Extract the [X, Y] coordinate from the center of the cell holding the provided text.  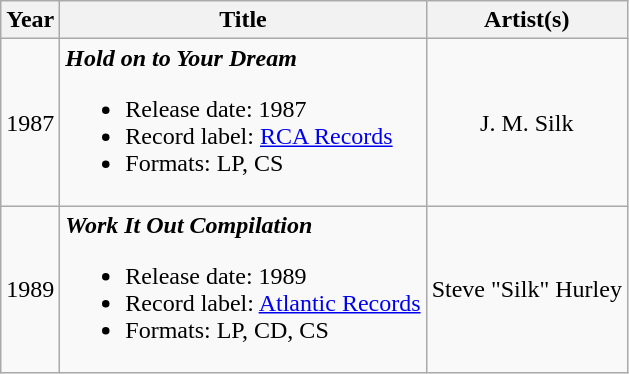
1987 [30, 122]
Title [243, 20]
Year [30, 20]
Hold on to Your DreamRelease date: 1987Record label: RCA RecordsFormats: LP, CS [243, 122]
J. M. Silk [526, 122]
Steve "Silk" Hurley [526, 290]
Work It Out CompilationRelease date: 1989Record label: Atlantic RecordsFormats: LP, CD, CS [243, 290]
1989 [30, 290]
Artist(s) [526, 20]
